Locate the cell with the specified text and output its [x, y] center coordinate. 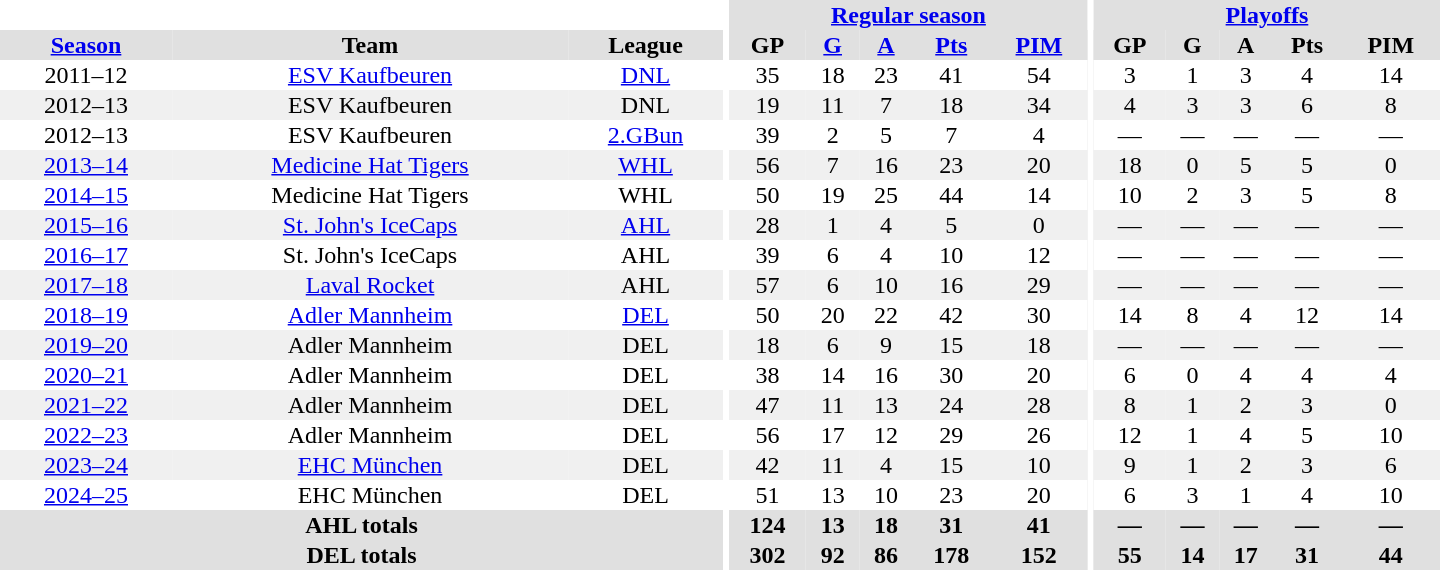
86 [886, 555]
2018–19 [86, 315]
2011–12 [86, 75]
47 [768, 405]
26 [1039, 435]
DEL totals [362, 555]
Laval Rocket [370, 285]
55 [1130, 555]
League [646, 45]
2.GBun [646, 135]
Team [370, 45]
178 [952, 555]
2020–21 [86, 375]
2017–18 [86, 285]
35 [768, 75]
2013–14 [86, 165]
Playoffs [1267, 15]
2024–25 [86, 495]
AHL totals [362, 525]
24 [952, 405]
51 [768, 495]
92 [832, 555]
22 [886, 315]
34 [1039, 105]
38 [768, 375]
57 [768, 285]
2015–16 [86, 225]
2021–22 [86, 405]
25 [886, 195]
124 [768, 525]
Season [86, 45]
2022–23 [86, 435]
152 [1039, 555]
54 [1039, 75]
2016–17 [86, 255]
Regular season [908, 15]
2014–15 [86, 195]
302 [768, 555]
2019–20 [86, 345]
2023–24 [86, 465]
